Search for the cell housing the specified text and yield its (x, y) center coordinate. 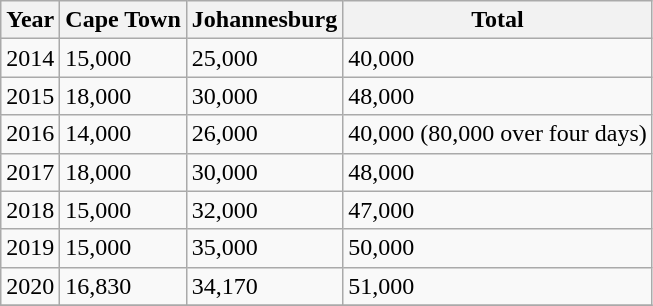
2015 (30, 96)
Cape Town (123, 20)
35,000 (264, 248)
32,000 (264, 210)
Total (498, 20)
Johannesburg (264, 20)
2016 (30, 134)
34,170 (264, 286)
16,830 (123, 286)
51,000 (498, 286)
2019 (30, 248)
40,000 (498, 58)
40,000 (80,000 over four days) (498, 134)
2017 (30, 172)
50,000 (498, 248)
2018 (30, 210)
2014 (30, 58)
14,000 (123, 134)
25,000 (264, 58)
26,000 (264, 134)
47,000 (498, 210)
2020 (30, 286)
Year (30, 20)
